Return [x, y] of the center of cell containing provided text 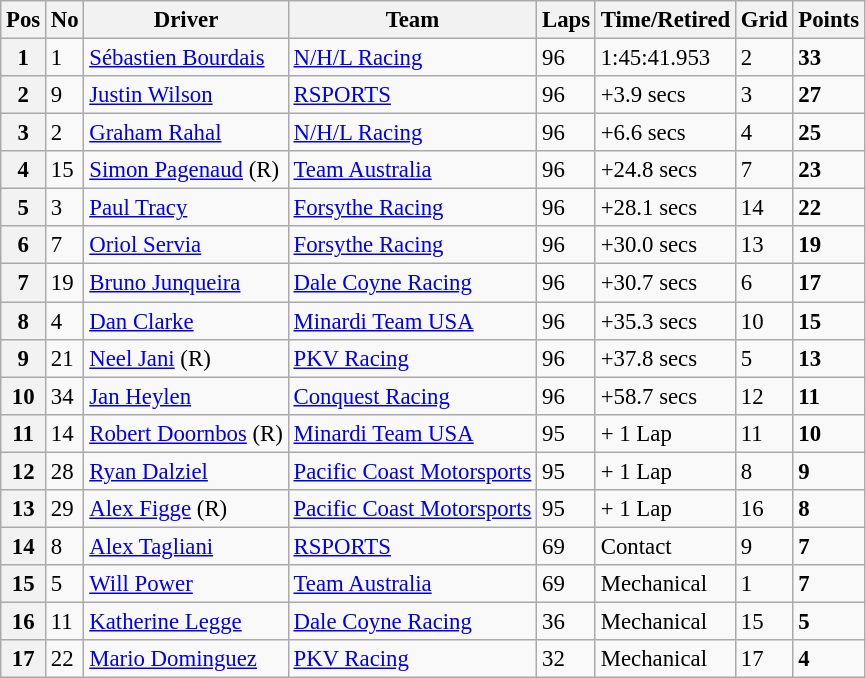
Alex Tagliani [186, 546]
Alex Figge (R) [186, 509]
Graham Rahal [186, 133]
29 [65, 509]
Conquest Racing [412, 396]
32 [566, 659]
25 [828, 133]
Bruno Junqueira [186, 283]
36 [566, 621]
Laps [566, 20]
Simon Pagenaud (R) [186, 170]
+37.8 secs [665, 358]
Ryan Dalziel [186, 471]
+35.3 secs [665, 321]
21 [65, 358]
Time/Retired [665, 20]
+30.0 secs [665, 245]
Driver [186, 20]
Team [412, 20]
+58.7 secs [665, 396]
23 [828, 170]
Paul Tracy [186, 208]
Neel Jani (R) [186, 358]
+30.7 secs [665, 283]
+3.9 secs [665, 95]
Robert Doornbos (R) [186, 433]
+24.8 secs [665, 170]
+28.1 secs [665, 208]
Pos [24, 20]
Will Power [186, 584]
28 [65, 471]
Jan Heylen [186, 396]
+6.6 secs [665, 133]
1:45:41.953 [665, 58]
27 [828, 95]
Grid [764, 20]
Oriol Servia [186, 245]
Justin Wilson [186, 95]
34 [65, 396]
Sébastien Bourdais [186, 58]
Points [828, 20]
33 [828, 58]
Dan Clarke [186, 321]
Mario Dominguez [186, 659]
Katherine Legge [186, 621]
No [65, 20]
Contact [665, 546]
